Output the (x, y) coordinate of the center of the cell containing the given text.  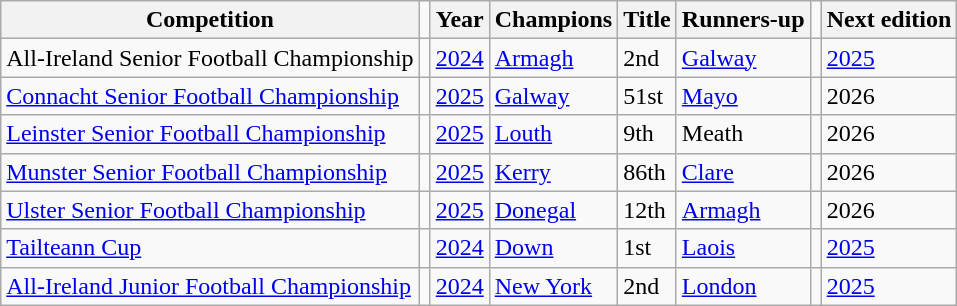
All-Ireland Junior Football Championship (210, 286)
Competition (210, 20)
51st (648, 96)
Clare (743, 172)
Laois (743, 248)
New York (553, 286)
Ulster Senior Football Championship (210, 210)
All-Ireland Senior Football Championship (210, 58)
1st (648, 248)
Year (460, 20)
Louth (553, 134)
Munster Senior Football Championship (210, 172)
Mayo (743, 96)
Down (553, 248)
Champions (553, 20)
86th (648, 172)
Runners-up (743, 20)
Leinster Senior Football Championship (210, 134)
Donegal (553, 210)
Tailteann Cup (210, 248)
Kerry (553, 172)
London (743, 286)
9th (648, 134)
Title (648, 20)
12th (648, 210)
Meath (743, 134)
Connacht Senior Football Championship (210, 96)
Next edition (889, 20)
